Scan for the cell matching the given text and deliver its [X, Y] coordinate at center. 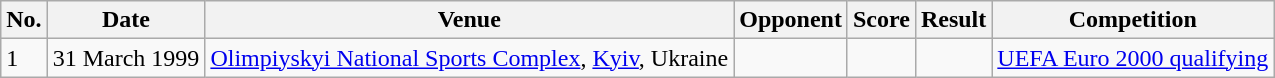
Result [953, 20]
Competition [1133, 20]
Olimpiyskyi National Sports Complex, Kyiv, Ukraine [470, 58]
Opponent [791, 20]
No. [24, 20]
1 [24, 58]
31 March 1999 [126, 58]
Score [881, 20]
Venue [470, 20]
UEFA Euro 2000 qualifying [1133, 58]
Date [126, 20]
